Extract the (X, Y) coordinate from the center of the cell holding the provided text.  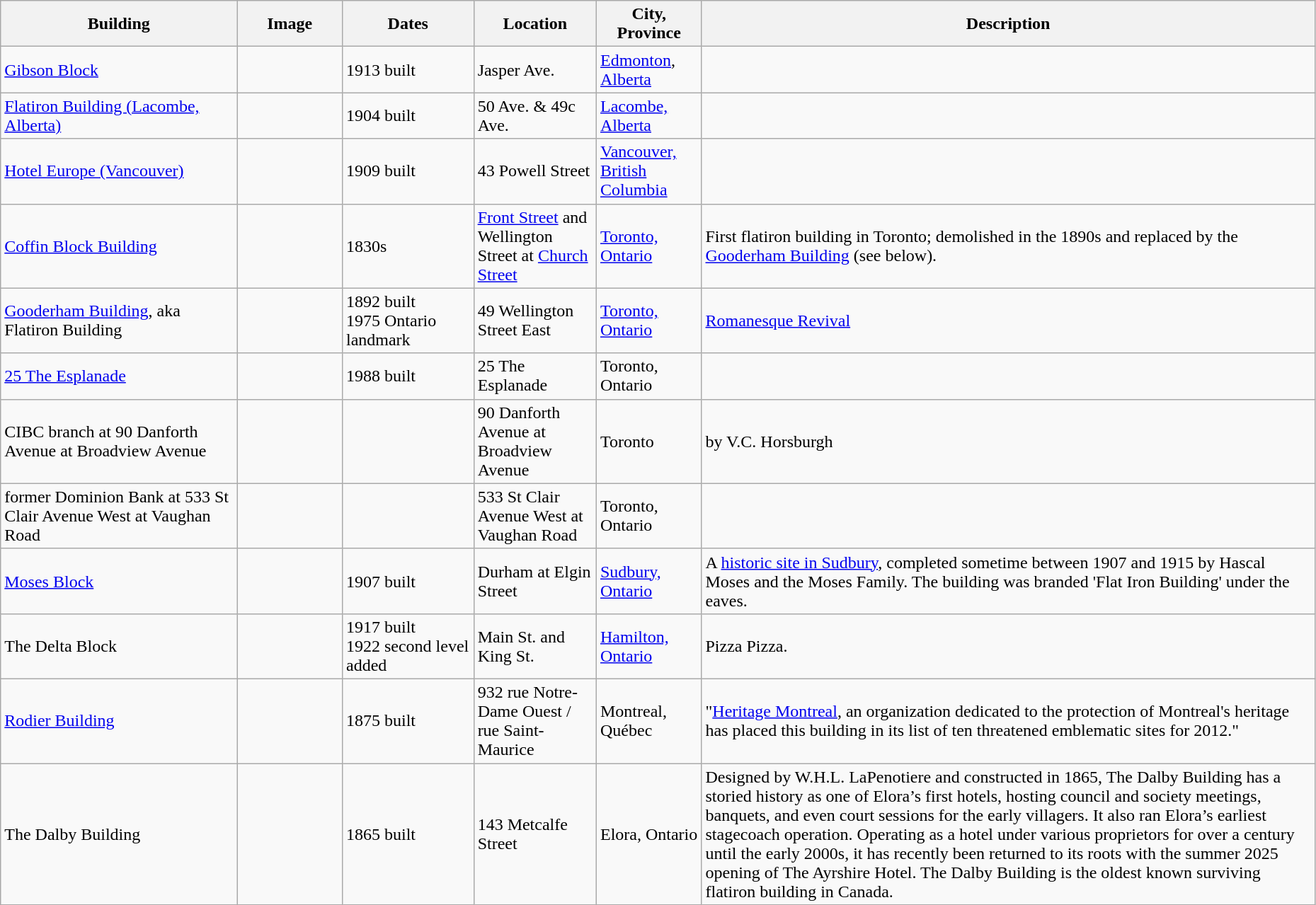
Elora, Ontario (648, 834)
Lacombe, Alberta (648, 116)
Durham at Elgin Street (535, 581)
Pizza Pizza. (1008, 646)
49 Wellington Street East (535, 321)
Main St. and King St. (535, 646)
Moses Block (119, 581)
Description (1008, 24)
Front Street and Wellington Street at Church Street (535, 246)
Building (119, 24)
1892 built1975 Ontario landmark (408, 321)
Romanesque Revival (1008, 321)
1830s (408, 246)
1875 built (408, 720)
Coffin Block Building (119, 246)
Gibson Block (119, 69)
Location (535, 24)
1909 built (408, 171)
Image (290, 24)
Sudbury, Ontario (648, 581)
90 Danforth Avenue at Broadview Avenue (535, 442)
former Dominion Bank at 533 St Clair Avenue West at Vaughan Road (119, 516)
Hamilton, Ontario (648, 646)
50 Ave. & 49c Ave. (535, 116)
1917 built1922 second level added (408, 646)
932 rue Notre-Dame Ouest / rue Saint-Maurice (535, 720)
Gooderham Building, aka Flatiron Building (119, 321)
First flatiron building in Toronto; demolished in the 1890s and replaced by the Gooderham Building (see below). (1008, 246)
1988 built (408, 376)
Rodier Building (119, 720)
The Delta Block (119, 646)
1865 built (408, 834)
1904 built (408, 116)
43 Powell Street (535, 171)
Dates (408, 24)
Flatiron Building (Lacombe, Alberta) (119, 116)
Edmonton, Alberta (648, 69)
City, Province (648, 24)
The Dalby Building (119, 834)
CIBC branch at 90 Danforth Avenue at Broadview Avenue (119, 442)
143 Metcalfe Street (535, 834)
Toronto (648, 442)
1913 built (408, 69)
Montreal, Québec (648, 720)
533 St Clair Avenue West at Vaughan Road (535, 516)
by V.C. Horsburgh (1008, 442)
Jasper Ave. (535, 69)
Hotel Europe (Vancouver) (119, 171)
1907 built (408, 581)
Vancouver, British Columbia (648, 171)
